Identify which cell holds the provided text, then report its (x, y) central coordinate. 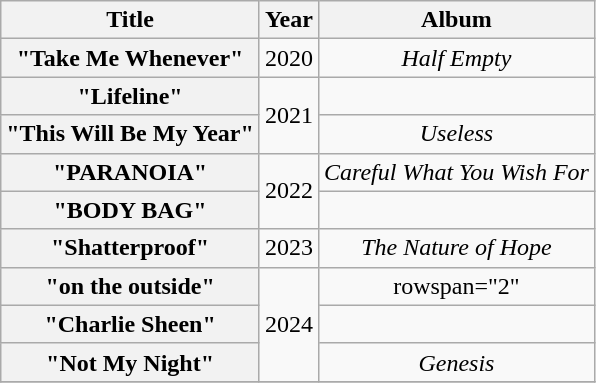
Careful What You Wish For (456, 172)
"PARANOIA" (130, 172)
The Nature of Hope (456, 248)
2021 (288, 115)
"BODY BAG" (130, 210)
2023 (288, 248)
2022 (288, 191)
Album (456, 20)
Title (130, 20)
"This Will Be My Year" (130, 134)
Genesis (456, 362)
"Lifeline" (130, 96)
2020 (288, 58)
"Shatterproof" (130, 248)
"on the outside" (130, 286)
Year (288, 20)
"Charlie Sheen" (130, 324)
rowspan="2" (456, 286)
Useless (456, 134)
Half Empty (456, 58)
"Not My Night" (130, 362)
2024 (288, 324)
"Take Me Whenever" (130, 58)
